Search for the cell housing the specified text and yield its (X, Y) center coordinate. 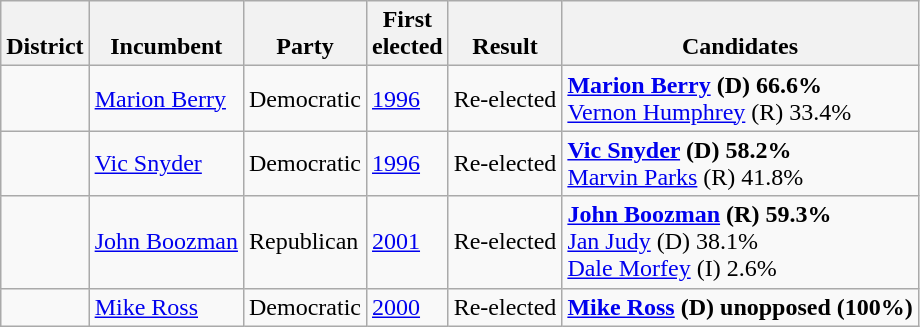
Incumbent (166, 34)
Republican (304, 242)
2001 (407, 242)
District (45, 34)
Vic Snyder (D) 58.2%Marvin Parks (R) 41.8% (740, 164)
Firstelected (407, 34)
Mike Ross (D) unopposed (100%) (740, 307)
John Boozman (R) 59.3%Jan Judy (D) 38.1%Dale Morfey (I) 2.6% (740, 242)
Mike Ross (166, 307)
2000 (407, 307)
Party (304, 34)
Marion Berry (D) 66.6%Vernon Humphrey (R) 33.4% (740, 98)
Vic Snyder (166, 164)
Candidates (740, 34)
John Boozman (166, 242)
Result (505, 34)
Marion Berry (166, 98)
